Determine the [x, y] coordinate at the center of the cell enclosing the given text.  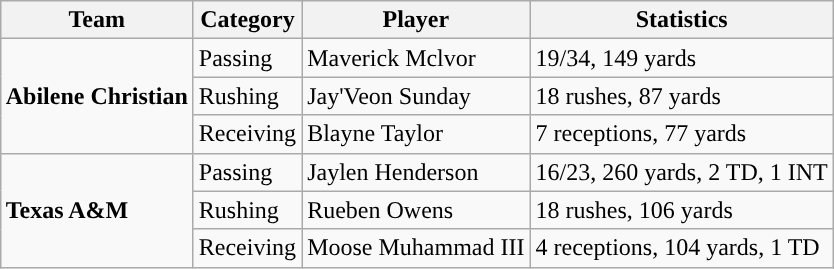
19/34, 149 yards [682, 58]
16/23, 260 yards, 2 TD, 1 INT [682, 172]
Blayne Taylor [416, 134]
Texas A&M [96, 210]
Team [96, 20]
4 receptions, 104 yards, 1 TD [682, 248]
Moose Muhammad III [416, 248]
Statistics [682, 20]
18 rushes, 87 yards [682, 96]
Rueben Owens [416, 210]
Jaylen Henderson [416, 172]
Player [416, 20]
7 receptions, 77 yards [682, 134]
Maverick Mclvor [416, 58]
18 rushes, 106 yards [682, 210]
Jay'Veon Sunday [416, 96]
Abilene Christian [96, 96]
Category [247, 20]
